Return the (X, Y) coordinate for the center point of the cell that contains the specified text.  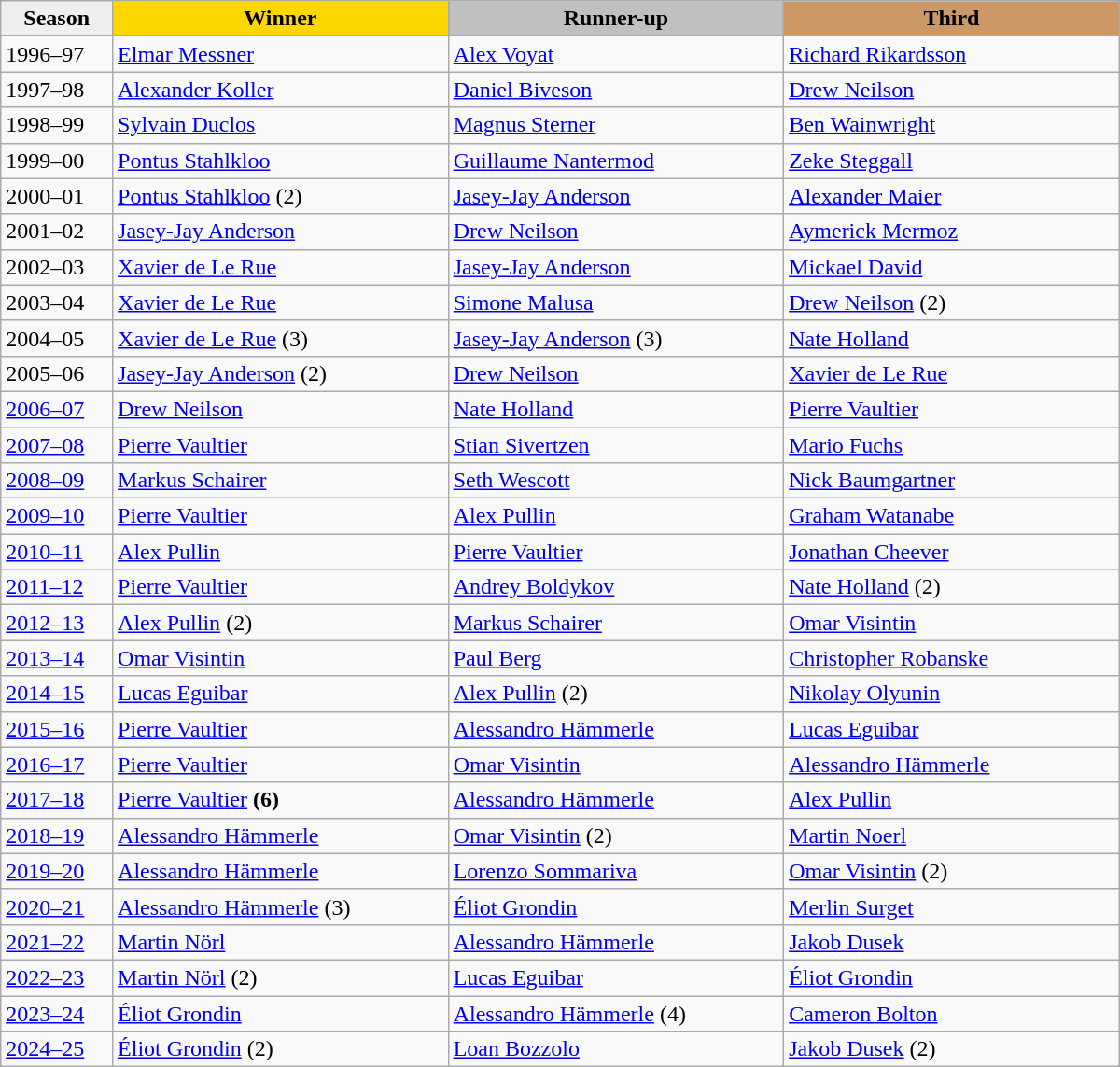
2023–24 (57, 1013)
2009–10 (57, 516)
2022–23 (57, 977)
2005–06 (57, 373)
2016–17 (57, 765)
Jakob Dusek (2) (952, 1049)
Ben Wainwright (952, 125)
Winner (281, 19)
Lorenzo Sommariva (616, 871)
Loan Bozzolo (616, 1049)
Paul Berg (616, 658)
Nick Baumgartner (952, 481)
Alessandro Hämmerle (4) (616, 1013)
Nate Holland (2) (952, 587)
Jasey-Jay Anderson (2) (281, 373)
Nikolay Olyunin (952, 694)
Seth Wescott (616, 481)
Elmar Messner (281, 54)
Simone Malusa (616, 302)
2024–25 (57, 1049)
Mario Fuchs (952, 445)
2008–09 (57, 481)
2001–02 (57, 232)
Xavier de Le Rue (3) (281, 338)
Alexander Maier (952, 196)
Alex Voyat (616, 54)
2015–16 (57, 729)
1996–97 (57, 54)
Sylvain Duclos (281, 125)
Season (57, 19)
2007–08 (57, 445)
Alessandro Hämmerle (3) (281, 906)
Jonathan Cheever (952, 552)
2011–12 (57, 587)
Martin Noerl (952, 835)
Guillaume Nantermod (616, 161)
2004–05 (57, 338)
Drew Neilson (2) (952, 302)
Third (952, 19)
2013–14 (57, 658)
Alexander Koller (281, 90)
2006–07 (57, 409)
Merlin Surget (952, 906)
Graham Watanabe (952, 516)
Zeke Steggall (952, 161)
2019–20 (57, 871)
2020–21 (57, 906)
1999–00 (57, 161)
1998–99 (57, 125)
2014–15 (57, 694)
Christopher Robanske (952, 658)
2012–13 (57, 623)
Pontus Stahlkloo (2) (281, 196)
2000–01 (57, 196)
Éliot Grondin (2) (281, 1049)
Andrey Boldykov (616, 587)
Jasey-Jay Anderson (3) (616, 338)
Jakob Dusek (952, 942)
Stian Sivertzen (616, 445)
Runner-up (616, 19)
Aymerick Mermoz (952, 232)
2021–22 (57, 942)
1997–98 (57, 90)
Martin Nörl (2) (281, 977)
Daniel Biveson (616, 90)
Richard Rikardsson (952, 54)
2018–19 (57, 835)
2010–11 (57, 552)
Martin Nörl (281, 942)
Pierre Vaultier (6) (281, 800)
Mickael David (952, 267)
Pontus Stahlkloo (281, 161)
Magnus Sterner (616, 125)
2017–18 (57, 800)
Cameron Bolton (952, 1013)
2003–04 (57, 302)
2002–03 (57, 267)
